Return [x, y] of the center of cell containing provided text 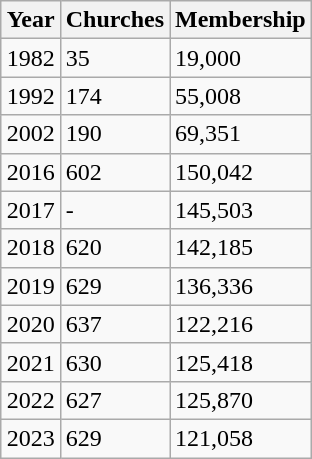
19,000 [241, 58]
35 [114, 58]
69,351 [241, 134]
627 [114, 400]
125,418 [241, 362]
55,008 [241, 96]
190 [114, 134]
125,870 [241, 400]
630 [114, 362]
2021 [30, 362]
136,336 [241, 286]
Year [30, 20]
174 [114, 96]
121,058 [241, 438]
145,503 [241, 210]
1982 [30, 58]
2018 [30, 248]
1992 [30, 96]
- [114, 210]
2020 [30, 324]
2017 [30, 210]
2019 [30, 286]
637 [114, 324]
2022 [30, 400]
Churches [114, 20]
Membership [241, 20]
150,042 [241, 172]
2016 [30, 172]
2023 [30, 438]
620 [114, 248]
602 [114, 172]
122,216 [241, 324]
2002 [30, 134]
142,185 [241, 248]
